Pinpoint the cell where the given text exists, returning its (x, y) midpoint coordinate. 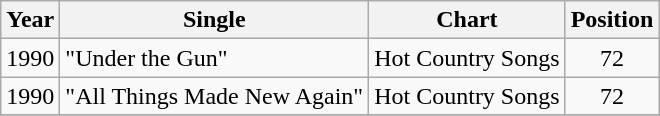
Year (30, 20)
Single (214, 20)
"Under the Gun" (214, 58)
Chart (467, 20)
"All Things Made New Again" (214, 96)
Position (612, 20)
